Find where the given text appears and provide that cell's center as [X, Y] coordinate. 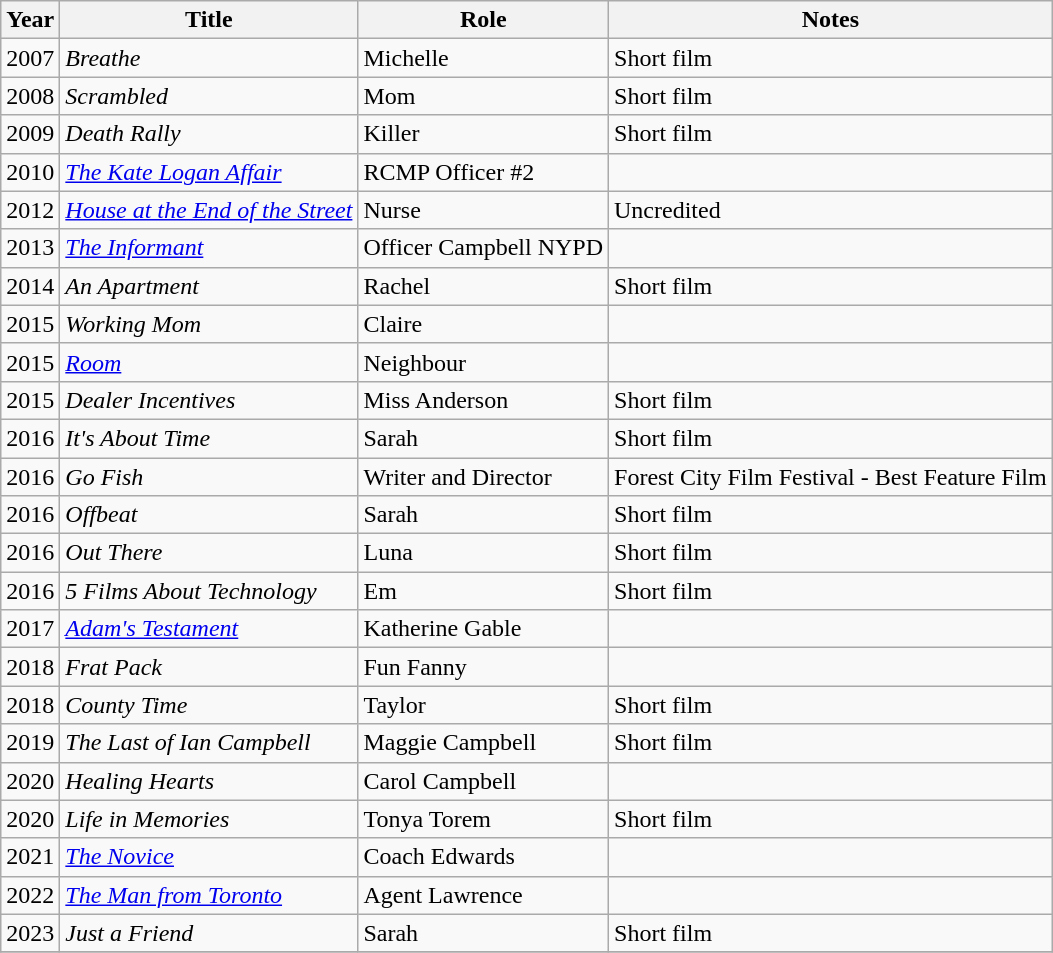
Agent Lawrence [484, 895]
Frat Pack [209, 667]
Death Rally [209, 134]
Coach Edwards [484, 857]
The Novice [209, 857]
2017 [30, 629]
Working Mom [209, 324]
Writer and Director [484, 477]
Forest City Film Festival - Best Feature Film [831, 477]
Killer [484, 134]
Room [209, 362]
The Kate Logan Affair [209, 172]
Taylor [484, 705]
2014 [30, 286]
2019 [30, 743]
Dealer Incentives [209, 400]
5 Films About Technology [209, 591]
2012 [30, 210]
Katherine Gable [484, 629]
Go Fish [209, 477]
Claire [484, 324]
Breathe [209, 58]
2007 [30, 58]
2009 [30, 134]
Role [484, 20]
2013 [30, 248]
Life in Memories [209, 819]
Healing Hearts [209, 781]
2022 [30, 895]
The Informant [209, 248]
Uncredited [831, 210]
Tonya Torem [484, 819]
Luna [484, 553]
Mom [484, 96]
Carol Campbell [484, 781]
Rachel [484, 286]
House at the End of the Street [209, 210]
It's About Time [209, 438]
2021 [30, 857]
Fun Fanny [484, 667]
2008 [30, 96]
The Last of Ian Campbell [209, 743]
RCMP Officer #2 [484, 172]
Just a Friend [209, 933]
Out There [209, 553]
Michelle [484, 58]
An Apartment [209, 286]
Maggie Campbell [484, 743]
Year [30, 20]
Em [484, 591]
County Time [209, 705]
Offbeat [209, 515]
Neighbour [484, 362]
Nurse [484, 210]
Adam's Testament [209, 629]
2023 [30, 933]
Notes [831, 20]
Title [209, 20]
Scrambled [209, 96]
2010 [30, 172]
The Man from Toronto [209, 895]
Miss Anderson [484, 400]
Officer Campbell NYPD [484, 248]
